Find where the given text appears and provide that cell's center as (x, y) coordinate. 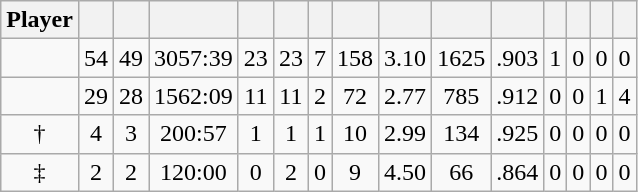
54 (96, 58)
2.77 (406, 96)
1625 (462, 58)
66 (462, 172)
4.50 (406, 172)
29 (96, 96)
‡ (40, 172)
2.99 (406, 134)
† (40, 134)
134 (462, 134)
3.10 (406, 58)
9 (356, 172)
1562:09 (194, 96)
28 (132, 96)
.912 (518, 96)
49 (132, 58)
.903 (518, 58)
10 (356, 134)
Player (40, 20)
7 (320, 58)
3 (132, 134)
120:00 (194, 172)
785 (462, 96)
200:57 (194, 134)
158 (356, 58)
3057:39 (194, 58)
.925 (518, 134)
72 (356, 96)
.864 (518, 172)
